Return the [X, Y] coordinate for the center point of the cell that contains the specified text.  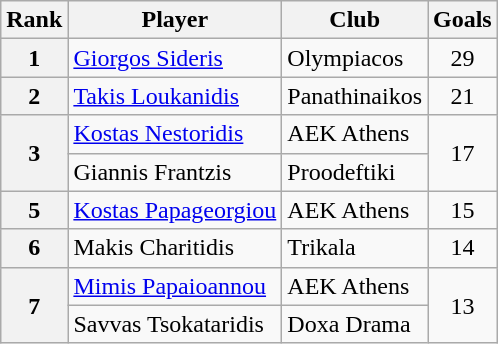
17 [463, 153]
Goals [463, 20]
5 [34, 210]
Olympiacos [355, 58]
Proodeftiki [355, 172]
Panathinaikos [355, 96]
3 [34, 153]
Giorgos Sideris [175, 58]
Mimis Papaioannou [175, 286]
13 [463, 305]
21 [463, 96]
15 [463, 210]
Savvas Tsokataridis [175, 324]
Takis Loukanidis [175, 96]
Kostas Papageorgiou [175, 210]
Club [355, 20]
Kostas Nestoridis [175, 134]
Trikala [355, 248]
Makis Charitidis [175, 248]
Giannis Frantzis [175, 172]
14 [463, 248]
7 [34, 305]
1 [34, 58]
2 [34, 96]
Player [175, 20]
29 [463, 58]
Rank [34, 20]
6 [34, 248]
Doxa Drama [355, 324]
